Determine the (X, Y) coordinate at the center of the cell enclosing the given text.  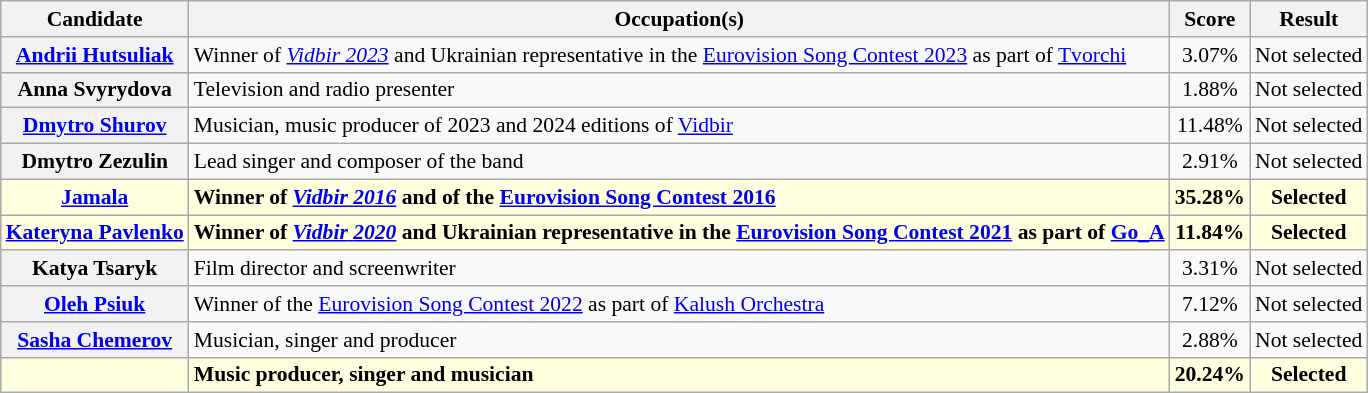
2.91% (1210, 162)
Score (1210, 19)
20.24% (1210, 375)
Winner of Vidbir 2020 and Ukrainian representative in the Eurovision Song Contest 2021 as part of Go_A (680, 233)
11.84% (1210, 233)
Anna Svyrydova (95, 90)
Winner of Vidbir 2016 and of the Eurovision Song Contest 2016 (680, 197)
Dmytro Zezulin (95, 162)
Candidate (95, 19)
1.88% (1210, 90)
Jamala (95, 197)
Oleh Psiuk (95, 304)
Winner of the Eurovision Song Contest 2022 as part of Kalush Orchestra (680, 304)
Winner of Vidbir 2023 and Ukrainian representative in the Eurovision Song Contest 2023 as part of Tvorchi (680, 55)
Lead singer and composer of the band (680, 162)
35.28% (1210, 197)
3.31% (1210, 269)
Musician, music producer of 2023 and 2024 editions of Vidbir (680, 126)
Music producer, singer and musician (680, 375)
Andrii Hutsuliak (95, 55)
Television and radio presenter (680, 90)
11.48% (1210, 126)
Film director and screenwriter (680, 269)
Sasha Chemerov (95, 340)
Dmytro Shurov (95, 126)
2.88% (1210, 340)
7.12% (1210, 304)
Musician, singer and producer (680, 340)
Occupation(s) (680, 19)
Kateryna Pavlenko (95, 233)
Result (1308, 19)
Katya Tsaryk (95, 269)
3.07% (1210, 55)
